Extract the (x, y) coordinate from the center of the cell holding the provided text.  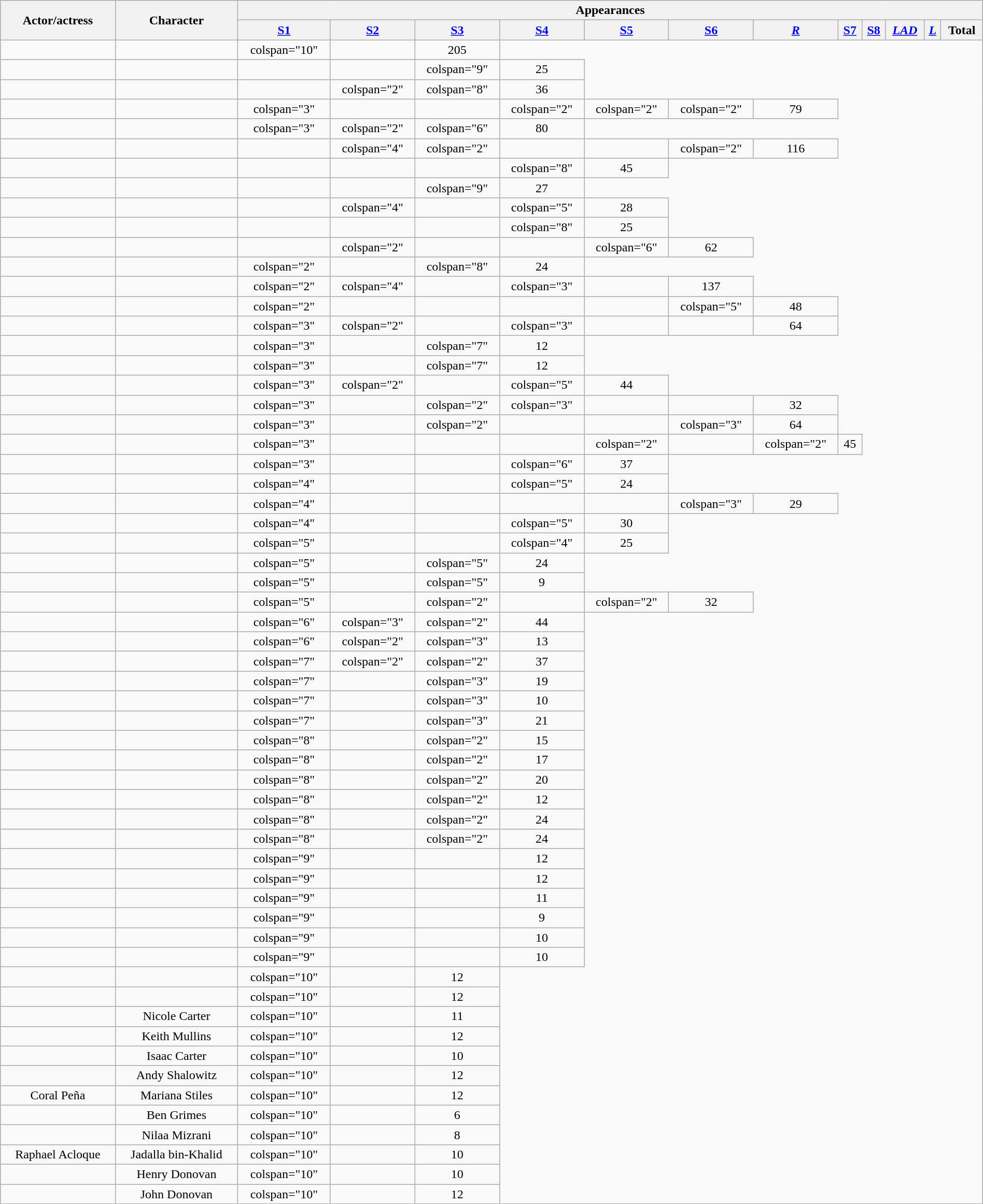
205 (457, 50)
Appearances (611, 10)
S1 (284, 30)
116 (795, 148)
S8 (874, 30)
John Donovan (176, 1194)
30 (626, 523)
Total (962, 30)
LAD (905, 30)
15 (541, 740)
Henry Donovan (176, 1174)
19 (541, 681)
36 (541, 89)
Coral Peña (58, 1095)
20 (541, 780)
48 (795, 306)
8 (457, 1135)
Actor/actress (58, 20)
Character (176, 20)
Raphael Acloque (58, 1154)
Nilaa Mizrani (176, 1135)
S2 (372, 30)
Keith Mullins (176, 1036)
S4 (541, 30)
S7 (850, 30)
S5 (626, 30)
L (933, 30)
Isaac Carter (176, 1056)
79 (795, 109)
137 (711, 287)
28 (626, 207)
S6 (711, 30)
80 (541, 129)
17 (541, 760)
Jadalla bin-Khalid (176, 1154)
27 (541, 188)
6 (457, 1115)
29 (795, 503)
R (795, 30)
Ben Grimes (176, 1115)
62 (711, 247)
13 (541, 642)
21 (541, 720)
S3 (457, 30)
Andy Shalowitz (176, 1075)
Nicole Carter (176, 1016)
Mariana Stiles (176, 1095)
